Locate the cell with the specified text and output its (x, y) center coordinate. 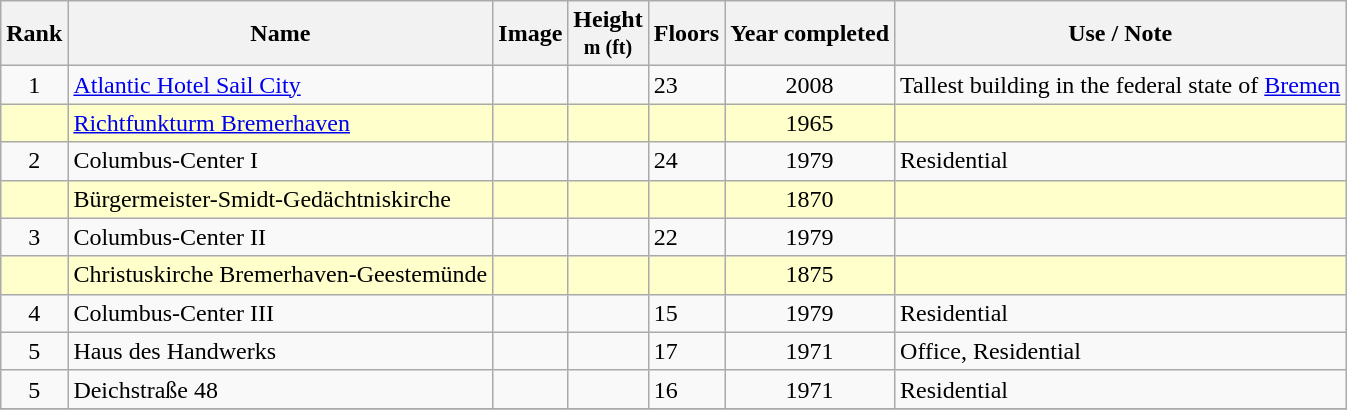
15 (686, 313)
Rank (34, 34)
1875 (810, 275)
Year completed (810, 34)
16 (686, 389)
3 (34, 237)
Image (530, 34)
Bürgermeister-Smidt-Gedächtniskirche (280, 199)
Richtfunkturm Bremerhaven (280, 123)
Use / Note (1120, 34)
Deichstraße 48 (280, 389)
Office, Residential (1120, 351)
Floors (686, 34)
2008 (810, 85)
1870 (810, 199)
Columbus-Center II (280, 237)
1 (34, 85)
17 (686, 351)
23 (686, 85)
Tallest building in the federal state of Bremen (1120, 85)
24 (686, 161)
22 (686, 237)
Atlantic Hotel Sail City (280, 85)
4 (34, 313)
Columbus-Center III (280, 313)
1965 (810, 123)
2 (34, 161)
Columbus-Center I (280, 161)
Christuskirche Bremerhaven-Geestemünde (280, 275)
Haus des Handwerks (280, 351)
Name (280, 34)
Heightm (ft) (608, 34)
